Locate the cell with the specified text and output its (x, y) center coordinate. 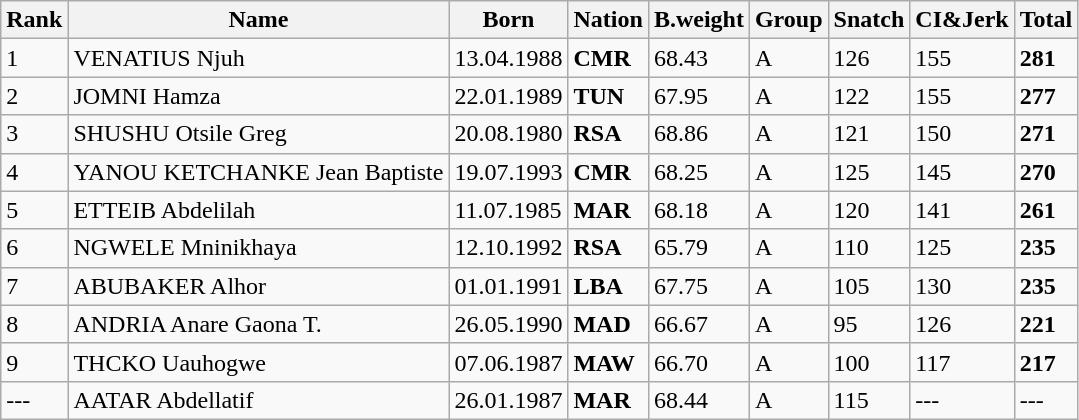
110 (869, 248)
68.18 (698, 210)
Total (1046, 20)
117 (962, 362)
Group (788, 20)
26.01.1987 (508, 400)
Nation (608, 20)
Born (508, 20)
68.43 (698, 58)
6 (34, 248)
65.79 (698, 248)
11.07.1985 (508, 210)
Rank (34, 20)
07.06.1987 (508, 362)
CI&Jerk (962, 20)
20.08.1980 (508, 134)
SHUSHU Otsile Greg (258, 134)
1 (34, 58)
277 (1046, 96)
01.01.1991 (508, 286)
12.10.1992 (508, 248)
217 (1046, 362)
19.07.1993 (508, 172)
AATAR Abdellatif (258, 400)
ETTEIB Abdelilah (258, 210)
ANDRIA Anare Gaona T. (258, 324)
281 (1046, 58)
JOMNI Hamza (258, 96)
261 (1046, 210)
3 (34, 134)
ABUBAKER Alhor (258, 286)
13.04.1988 (508, 58)
122 (869, 96)
145 (962, 172)
105 (869, 286)
8 (34, 324)
150 (962, 134)
7 (34, 286)
MAD (608, 324)
26.05.1990 (508, 324)
LBA (608, 286)
5 (34, 210)
121 (869, 134)
271 (1046, 134)
68.86 (698, 134)
MAW (608, 362)
B.weight (698, 20)
TUN (608, 96)
270 (1046, 172)
221 (1046, 324)
68.25 (698, 172)
66.70 (698, 362)
95 (869, 324)
VENATIUS Njuh (258, 58)
67.75 (698, 286)
22.01.1989 (508, 96)
NGWELE Mninikhaya (258, 248)
4 (34, 172)
66.67 (698, 324)
Name (258, 20)
9 (34, 362)
YANOU KETCHANKE Jean Baptiste (258, 172)
141 (962, 210)
130 (962, 286)
120 (869, 210)
67.95 (698, 96)
Snatch (869, 20)
100 (869, 362)
115 (869, 400)
2 (34, 96)
THCKO Uauhogwe (258, 362)
68.44 (698, 400)
